Search for the cell housing the specified text and yield its [x, y] center coordinate. 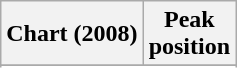
Peakposition [189, 34]
Chart (2008) [72, 34]
